Detect which cell encompasses the target text, then output its (X, Y) center coordinate. 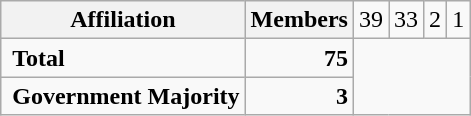
75 (299, 58)
Members (299, 20)
Government Majority (123, 96)
33 (406, 20)
Total (123, 58)
Affiliation (123, 20)
39 (370, 20)
2 (436, 20)
1 (458, 20)
3 (299, 96)
